For the text-containing cell, return its midpoint in [x, y] coordinate format. 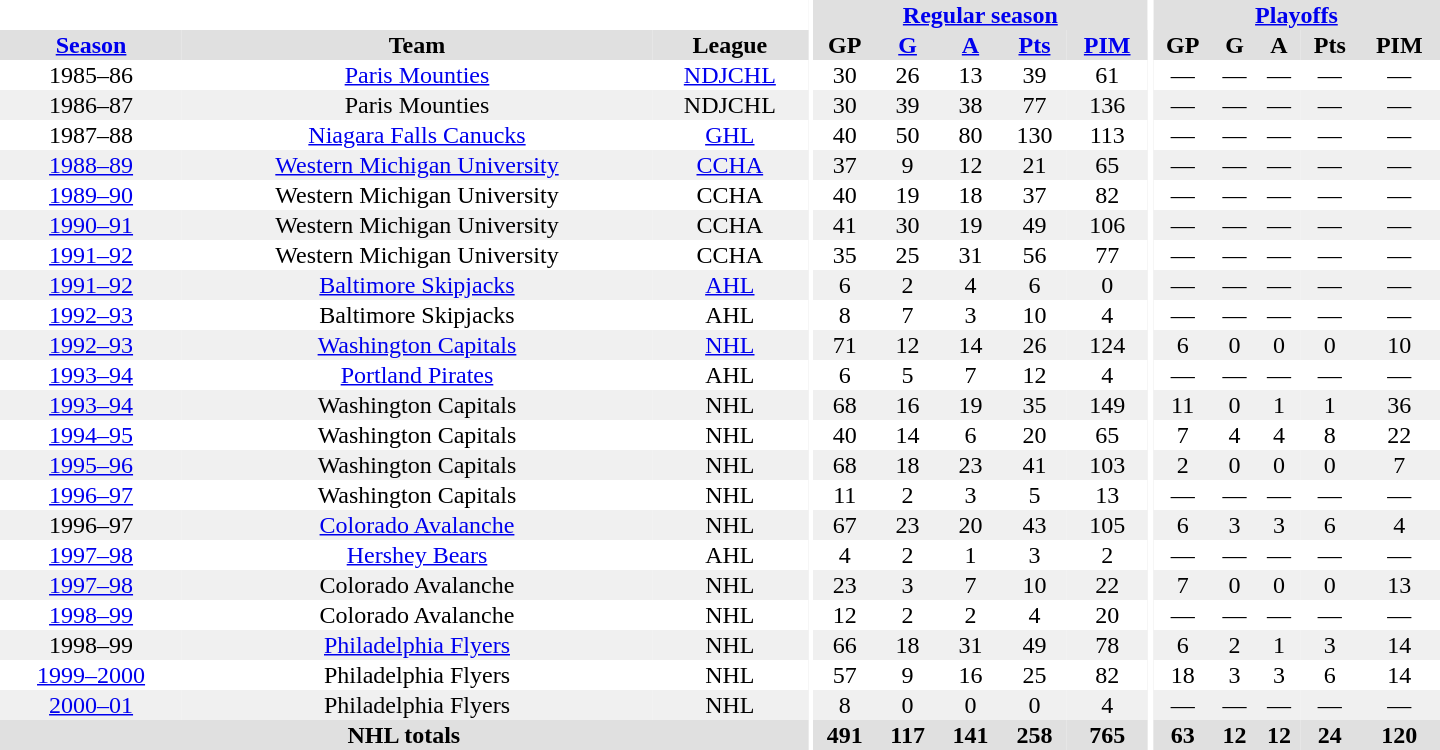
124 [1106, 345]
106 [1106, 225]
50 [908, 135]
149 [1106, 405]
78 [1106, 645]
130 [1034, 135]
36 [1399, 405]
141 [971, 735]
League [730, 45]
1989–90 [91, 195]
1999–2000 [91, 675]
Regular season [980, 15]
61 [1106, 75]
24 [1330, 735]
136 [1106, 105]
105 [1106, 525]
56 [1034, 255]
71 [845, 345]
1990–91 [91, 225]
21 [1034, 165]
1988–89 [91, 165]
Season [91, 45]
80 [971, 135]
103 [1106, 465]
113 [1106, 135]
Niagara Falls Canucks [417, 135]
Playoffs [1296, 15]
117 [908, 735]
1995–96 [91, 465]
NHL totals [404, 735]
57 [845, 675]
120 [1399, 735]
2000–01 [91, 705]
1994–95 [91, 435]
Hershey Bears [417, 555]
491 [845, 735]
1987–88 [91, 135]
67 [845, 525]
1985–86 [91, 75]
765 [1106, 735]
38 [971, 105]
258 [1034, 735]
66 [845, 645]
Team [417, 45]
63 [1183, 735]
Portland Pirates [417, 375]
GHL [730, 135]
1986–87 [91, 105]
43 [1034, 525]
